Locate the cell with the specified text and output its [x, y] center coordinate. 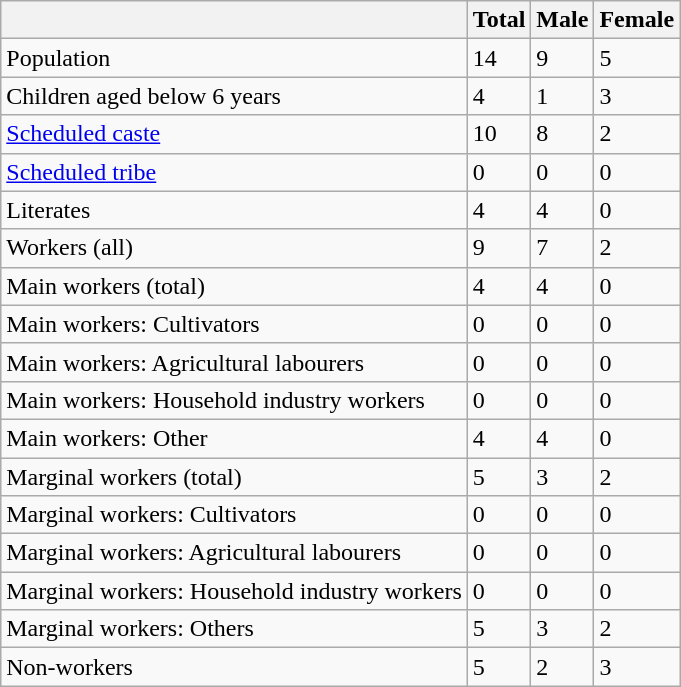
7 [562, 248]
Male [562, 20]
8 [562, 134]
Marginal workers: Agricultural labourers [234, 553]
1 [562, 96]
Marginal workers: Others [234, 629]
Marginal workers (total) [234, 477]
Population [234, 58]
14 [499, 58]
Marginal workers: Household industry workers [234, 591]
10 [499, 134]
Main workers: Cultivators [234, 324]
Scheduled tribe [234, 172]
Workers (all) [234, 248]
Scheduled caste [234, 134]
Female [637, 20]
Total [499, 20]
Marginal workers: Cultivators [234, 515]
Main workers (total) [234, 286]
Main workers: Household industry workers [234, 400]
Main workers: Other [234, 438]
Non-workers [234, 667]
Main workers: Agricultural labourers [234, 362]
Literates [234, 210]
Children aged below 6 years [234, 96]
